Determine the (X, Y) coordinate at the center of the cell enclosing the given text.  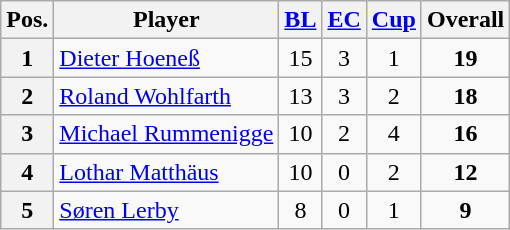
Pos. (28, 20)
16 (465, 134)
5 (28, 210)
9 (465, 210)
Cup (394, 20)
Overall (465, 20)
EC (344, 20)
Dieter Hoeneß (166, 58)
Søren Lerby (166, 210)
Lothar Matthäus (166, 172)
15 (300, 58)
Michael Rummenigge (166, 134)
Player (166, 20)
18 (465, 96)
Roland Wohlfarth (166, 96)
13 (300, 96)
8 (300, 210)
BL (300, 20)
19 (465, 58)
12 (465, 172)
